Find where the given text appears and provide that cell's center as [x, y] coordinate. 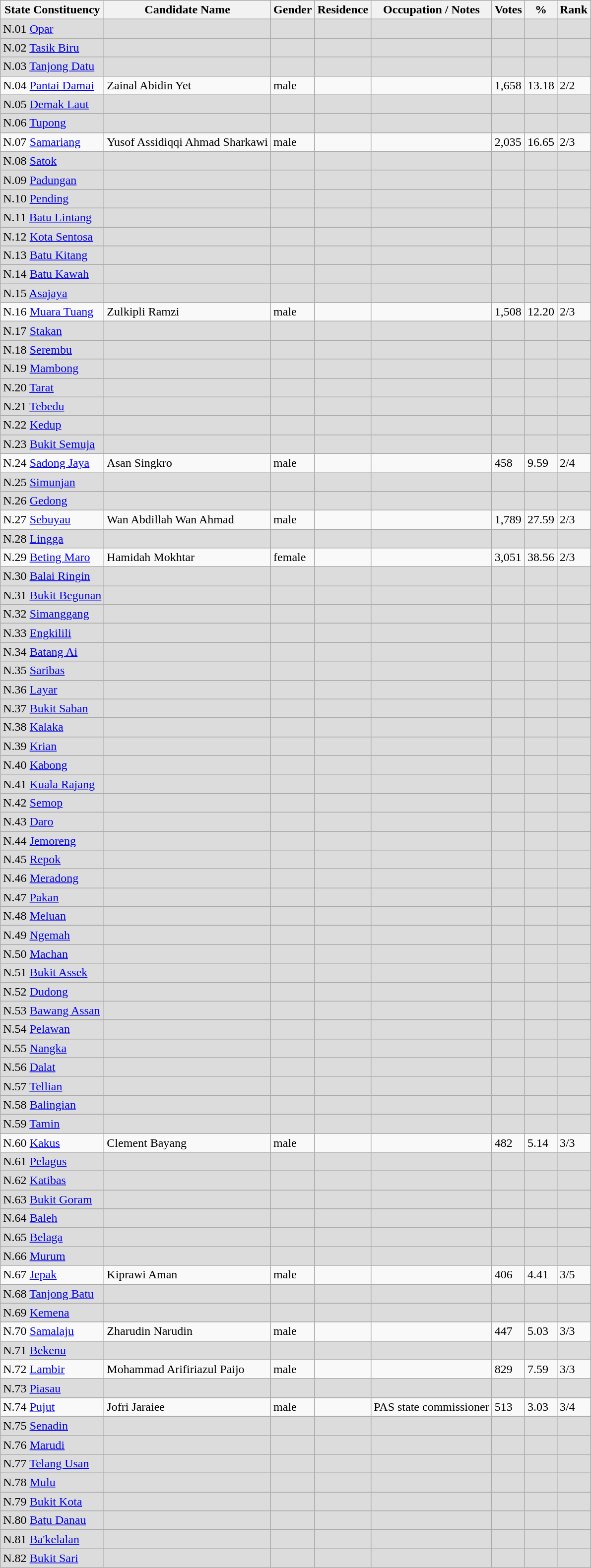
N.42 Semop [53, 803]
N.67 Jepak [53, 1275]
2/4 [574, 463]
% [541, 10]
N.33 Engkilili [53, 633]
N.70 Samalaju [53, 1331]
27.59 [541, 519]
Gender [293, 10]
N.41 Kuala Rajang [53, 784]
N.43 Daro [53, 821]
N.45 Repok [53, 860]
1,658 [508, 85]
N.69 Kemena [53, 1313]
N.66 Murum [53, 1256]
N.30 Balai Ringin [53, 576]
Residence [343, 10]
N.04 Pantai Damai [53, 85]
N.60 Kakus [53, 1142]
N.82 Bukit Sari [53, 1558]
N.58 Balingian [53, 1105]
State Constituency [53, 10]
N.18 Serembu [53, 350]
N.19 Mambong [53, 369]
N.68 Tanjong Batu [53, 1294]
N.17 Stakan [53, 331]
Asan Singkro [188, 463]
3/5 [574, 1275]
N.26 Gedong [53, 501]
N.50 Machan [53, 954]
N.55 Nangka [53, 1048]
447 [508, 1331]
3.03 [541, 1407]
N.06 Tupong [53, 123]
Jofri Jaraiee [188, 1407]
N.75 Senadin [53, 1426]
Candidate Name [188, 10]
Zulkipli Ramzi [188, 312]
N.13 Batu Kitang [53, 255]
N.25 Simunjan [53, 482]
N.36 Layar [53, 690]
N.61 Pelagus [53, 1162]
N.29 Beting Maro [53, 558]
N.05 Demak Laut [53, 104]
N.31 Bukit Begunan [53, 595]
Clement Bayang [188, 1142]
N.07 Samariang [53, 142]
829 [508, 1369]
3,051 [508, 558]
N.28 Lingga [53, 538]
N.65 Belaga [53, 1237]
406 [508, 1275]
N.46 Meradong [53, 878]
N.01 Opar [53, 29]
2/2 [574, 85]
Zainal Abidin Yet [188, 85]
Kiprawi Aman [188, 1275]
N.57 Tellian [53, 1086]
N.49 Ngemah [53, 935]
N.74 Pujut [53, 1407]
N.27 Sebuyau [53, 519]
5.03 [541, 1331]
N.78 Mulu [53, 1483]
5.14 [541, 1142]
N.03 Tanjong Datu [53, 66]
12.20 [541, 312]
N.47 Pakan [53, 897]
458 [508, 463]
Yusof Assidiqqi Ahmad Sharkawi [188, 142]
1,508 [508, 312]
N.10 Pending [53, 198]
Votes [508, 10]
N.15 Asajaya [53, 293]
N.64 Baleh [53, 1218]
N.63 Bukit Goram [53, 1199]
female [293, 558]
N.08 Satok [53, 161]
Rank [574, 10]
N.39 Krian [53, 746]
N.23 Bukit Semuja [53, 444]
1,789 [508, 519]
N.48 Meluan [53, 916]
N.38 Kalaka [53, 727]
N.44 Jemoreng [53, 841]
N.14 Batu Kawah [53, 274]
N.53 Bawang Assan [53, 1010]
PAS state commissioner [432, 1407]
N.59 Tamin [53, 1124]
N.34 Batang Ai [53, 652]
513 [508, 1407]
N.62 Katibas [53, 1181]
N.80 Batu Danau [53, 1520]
N.37 Bukit Saban [53, 708]
N.02 Tasik Biru [53, 48]
N.16 Muara Tuang [53, 312]
16.65 [541, 142]
N.52 Dudong [53, 992]
Hamidah Mokhtar [188, 558]
N.71 Bekenu [53, 1350]
N.51 Bukit Assek [53, 973]
Mohammad Arifiriazul Paijo [188, 1369]
N.12 Kota Sentosa [53, 237]
N.76 Marudi [53, 1445]
482 [508, 1142]
N.81 Ba'kelalan [53, 1539]
N.24 Sadong Jaya [53, 463]
13.18 [541, 85]
N.35 Saribas [53, 671]
N.79 Bukit Kota [53, 1502]
N.21 Tebedu [53, 406]
N.73 Piasau [53, 1388]
2,035 [508, 142]
4.41 [541, 1275]
N.22 Kedup [53, 425]
N.77 Telang Usan [53, 1464]
N.40 Kabong [53, 765]
N.56 Dalat [53, 1067]
N.11 Batu Lintang [53, 217]
Occupation / Notes [432, 10]
38.56 [541, 558]
9.59 [541, 463]
Wan Abdillah Wan Ahmad [188, 519]
N.20 Tarat [53, 387]
N.54 Pelawan [53, 1029]
N.32 Simanggang [53, 614]
3/4 [574, 1407]
Zharudin Narudin [188, 1331]
N.72 Lambir [53, 1369]
7.59 [541, 1369]
N.09 Padungan [53, 180]
